Identify which cell holds the provided text, then report its [X, Y] central coordinate. 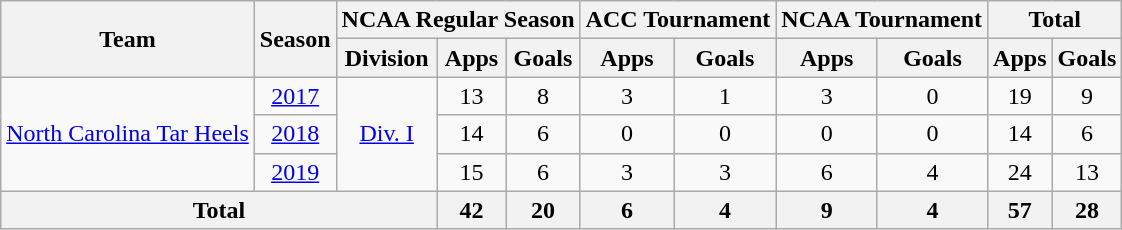
15 [472, 172]
1 [725, 96]
North Carolina Tar Heels [128, 134]
2017 [295, 96]
42 [472, 210]
24 [1020, 172]
Team [128, 39]
28 [1087, 210]
57 [1020, 210]
Season [295, 39]
20 [543, 210]
Division [386, 58]
2018 [295, 134]
8 [543, 96]
NCAA Regular Season [458, 20]
2019 [295, 172]
Div. I [386, 134]
NCAA Tournament [882, 20]
ACC Tournament [678, 20]
19 [1020, 96]
